Find where the given text appears and provide that cell's center as [x, y] coordinate. 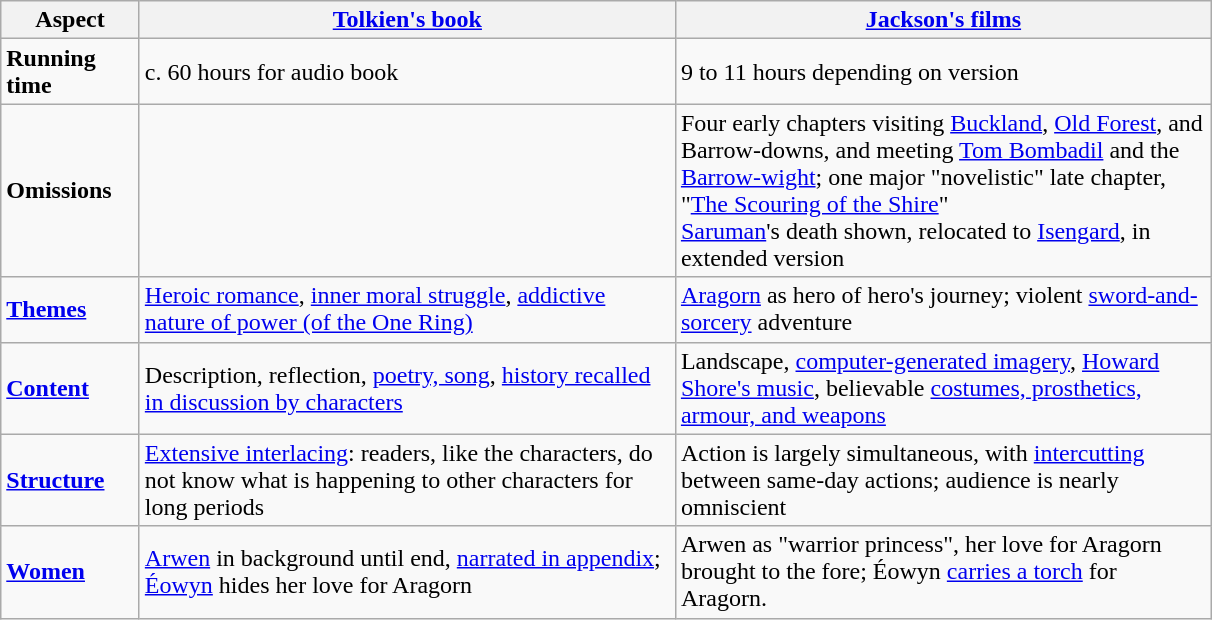
Aspect [70, 20]
Aragorn as hero of hero's journey; violent sword-and-sorcery adventure [943, 310]
Action is largely simultaneous, with intercutting between same-day actions; audience is nearly omniscient [943, 480]
9 to 11 hours depending on version [943, 72]
Content [70, 388]
Running time [70, 72]
c. 60 hours for audio book [407, 72]
Extensive interlacing: readers, like the characters, do not know what is happening to other characters for long periods [407, 480]
Landscape, computer-generated imagery, Howard Shore's music, believable costumes, prosthetics, armour, and weapons [943, 388]
Arwen as "warrior princess", her love for Aragorn brought to the fore; Éowyn carries a torch for Aragorn. [943, 572]
Jackson's films [943, 20]
Tolkien's book [407, 20]
Arwen in background until end, narrated in appendix; Éowyn hides her love for Aragorn [407, 572]
Women [70, 572]
Themes [70, 310]
Omissions [70, 190]
Description, reflection, poetry, song, history recalled in discussion by characters [407, 388]
Structure [70, 480]
Heroic romance, inner moral struggle, addictive nature of power (of the One Ring) [407, 310]
